Pinpoint the cell where the given text exists, returning its (x, y) midpoint coordinate. 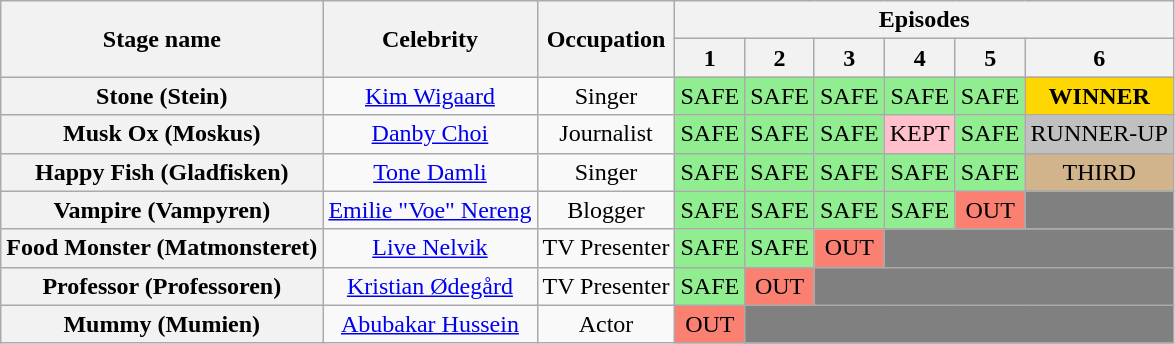
Food Monster (Matmonsteret) (162, 248)
Happy Fish (Gladfisken) (162, 172)
Emilie "Voe" Nereng (430, 210)
Vampire (Vampyren) (162, 210)
5 (990, 58)
1 (710, 58)
Blogger (606, 210)
Musk Ox (Moskus) (162, 134)
Journalist (606, 134)
4 (920, 58)
Abubakar Hussein (430, 324)
RUNNER-UP (1099, 134)
Kristian Ødegård (430, 286)
3 (849, 58)
Professor (Professoren) (162, 286)
Danby Choi (430, 134)
Celebrity (430, 39)
Occupation (606, 39)
KEPT (920, 134)
Episodes (924, 20)
Tone Damli (430, 172)
Kim Wigaard (430, 96)
WINNER (1099, 96)
THIRD (1099, 172)
Stage name (162, 39)
2 (780, 58)
Stone (Stein) (162, 96)
6 (1099, 58)
Live Nelvik (430, 248)
Actor (606, 324)
Mummy (Mumien) (162, 324)
